Extract the (x, y) coordinate from the center of the cell holding the provided text.  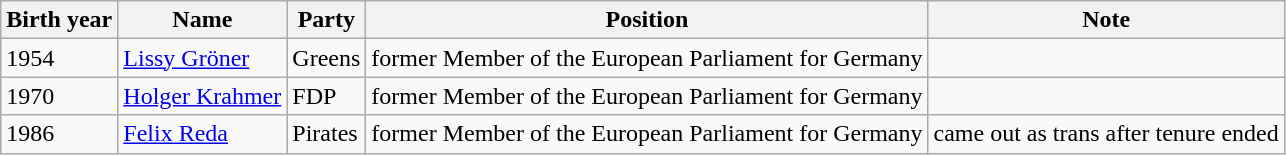
Holger Krahmer (202, 96)
came out as trans after tenure ended (1106, 134)
Note (1106, 20)
1970 (60, 96)
Party (326, 20)
Name (202, 20)
1986 (60, 134)
FDP (326, 96)
Lissy Gröner (202, 58)
Position (647, 20)
Pirates (326, 134)
Birth year (60, 20)
1954 (60, 58)
Felix Reda (202, 134)
Greens (326, 58)
